Find where the given text appears and provide that cell's center as [x, y] coordinate. 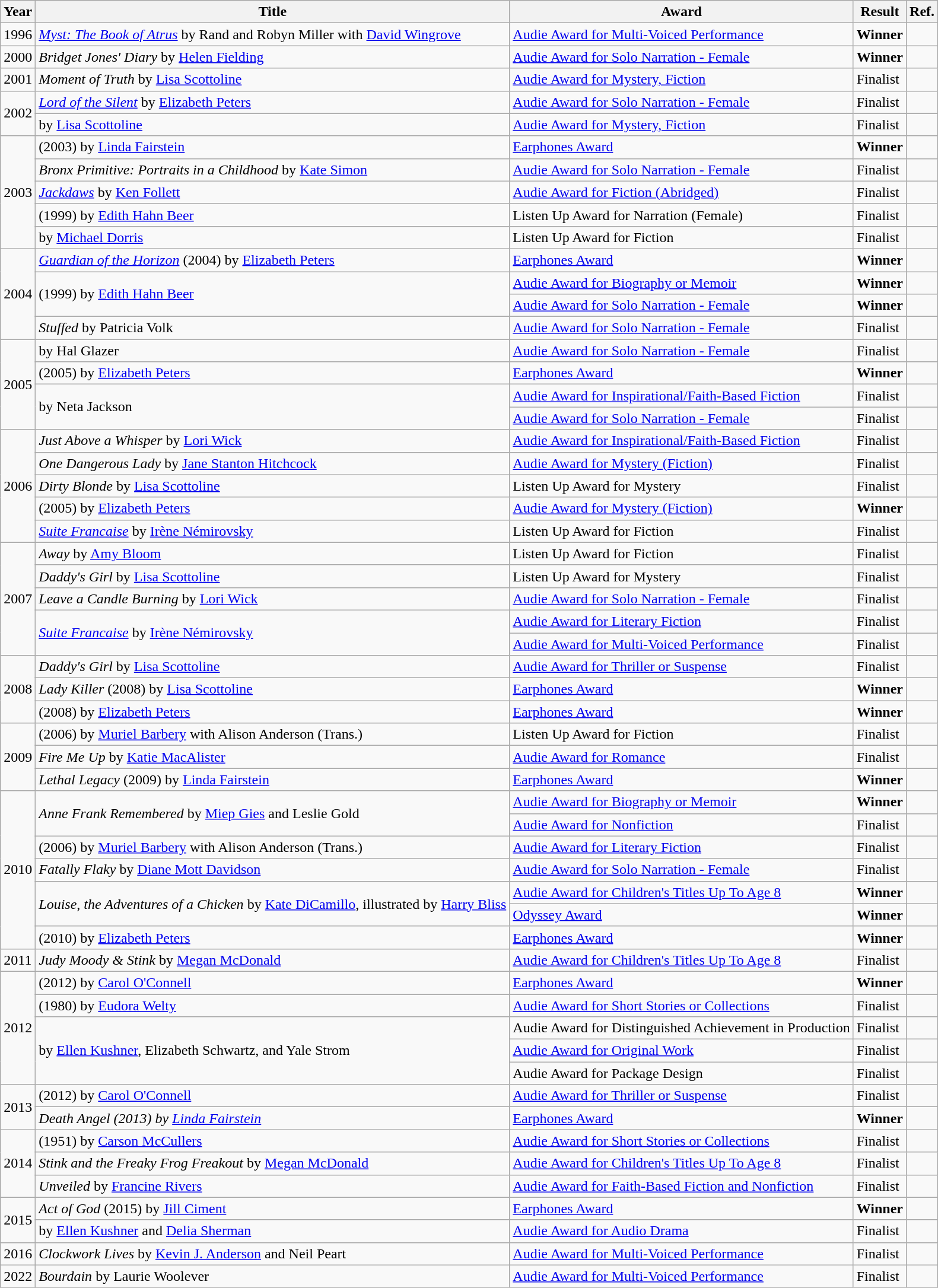
by Ellen Kushner and Delia Sherman [273, 1231]
Bridget Jones' Diary by Helen Fielding [273, 57]
Audie Award for Distinguished Achievement in Production [681, 1028]
Award [681, 12]
Moment of Truth by Lisa Scottoline [273, 79]
Bourdain by Laurie Woolever [273, 1276]
Ref. [922, 12]
by Lisa Scottoline [273, 125]
2006 [18, 486]
2009 [18, 757]
Audie Award for Original Work [681, 1051]
by Michael Dorris [273, 237]
by Neta Jackson [273, 407]
Anne Frank Remembered by Miep Gies and Leslie Gold [273, 813]
Listen Up Award for Narration (Female) [681, 215]
Myst: The Book of Atrus by Rand and Robyn Miller with David Wingrove [273, 34]
Stuffed by Patricia Volk [273, 328]
1996 [18, 34]
Clockwork Lives by Kevin J. Anderson and Neil Peart [273, 1254]
(2010) by Elizabeth Peters [273, 937]
Audie Award for Audio Drama [681, 1231]
Lady Killer (2008) by Lisa Scottoline [273, 689]
by Ellen Kushner, Elizabeth Schwartz, and Yale Strom [273, 1051]
Leave a Candle Burning by Lori Wick [273, 599]
Lethal Legacy (2009) by Linda Fairstein [273, 780]
(2008) by Elizabeth Peters [273, 712]
Year [18, 12]
Title [273, 12]
Audie Award for Romance [681, 757]
One Dangerous Lady by Jane Stanton Hitchcock [273, 463]
Lord of the Silent by Elizabeth Peters [273, 102]
Result [879, 12]
2013 [18, 1107]
2014 [18, 1163]
2007 [18, 599]
2002 [18, 113]
2016 [18, 1254]
Audie Award for Package Design [681, 1073]
Audie Award for Faith-Based Fiction and Nonfiction [681, 1186]
2005 [18, 384]
2010 [18, 870]
2003 [18, 192]
Odyssey Award [681, 915]
Jackdaws by Ken Follett [273, 192]
Stink and the Freaky Frog Freakout by Megan McDonald [273, 1163]
Audie Award for Fiction (Abridged) [681, 192]
Fatally Flaky by Diane Mott Davidson [273, 870]
Just Above a Whisper by Lori Wick [273, 441]
Audie Award for Nonfiction [681, 825]
Fire Me Up by Katie MacAlister [273, 757]
Judy Moody & Stink by Megan McDonald [273, 960]
Louise, the Adventures of a Chicken by Kate DiCamillo, illustrated by Harry Bliss [273, 904]
2004 [18, 294]
Death Angel (2013) by Linda Fairstein [273, 1118]
Bronx Primitive: Portraits in a Childhood by Kate Simon [273, 170]
2001 [18, 79]
2000 [18, 57]
Away by Amy Bloom [273, 554]
(1951) by Carson McCullers [273, 1141]
Unveiled by Francine Rivers [273, 1186]
2008 [18, 689]
2022 [18, 1276]
by Hal Glazer [273, 351]
(1980) by Eudora Welty [273, 1006]
Dirty Blonde by Lisa Scottoline [273, 486]
(2003) by Linda Fairstein [273, 147]
2011 [18, 960]
2012 [18, 1028]
2015 [18, 1220]
Act of God (2015) by Jill Ciment [273, 1209]
Guardian of the Horizon (2004) by Elizabeth Peters [273, 260]
